Pinpoint the cell where the given text exists, returning its [X, Y] midpoint coordinate. 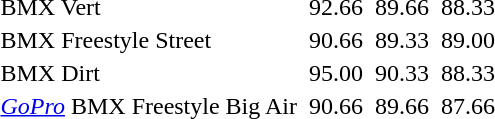
95.00 [336, 73]
89.33 [402, 40]
90.33 [402, 73]
90.66 [336, 40]
